Find where the given text appears and provide that cell's center as [x, y] coordinate. 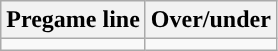
Over/under [210, 20]
Pregame line [74, 20]
